For the text-containing cell, return its midpoint in [X, Y] coordinate format. 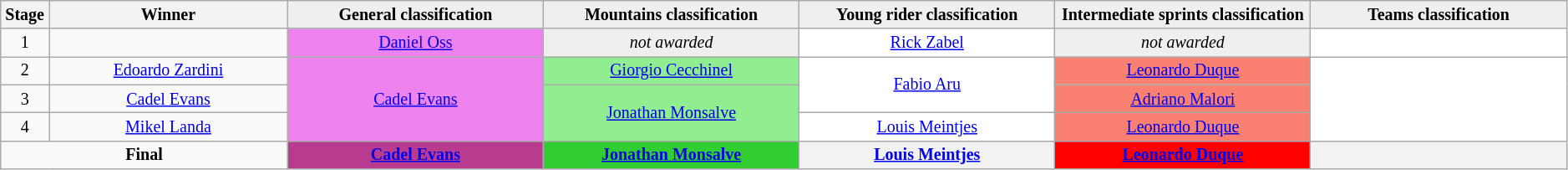
Daniel Oss [415, 44]
General classification [415, 15]
2 [25, 70]
Final [145, 154]
Rick Zabel [927, 44]
Young rider classification [927, 15]
Intermediate sprints classification [1183, 15]
Winner [169, 15]
Mountains classification [671, 15]
Mikel Landa [169, 127]
Edoardo Zardini [169, 70]
Teams classification [1439, 15]
Fabio Aru [927, 85]
Giorgio Cecchinel [671, 70]
Adriano Malori [1183, 99]
4 [25, 127]
3 [25, 99]
Stage [25, 15]
1 [25, 44]
